Detect which cell encompasses the target text, then output its (X, Y) center coordinate. 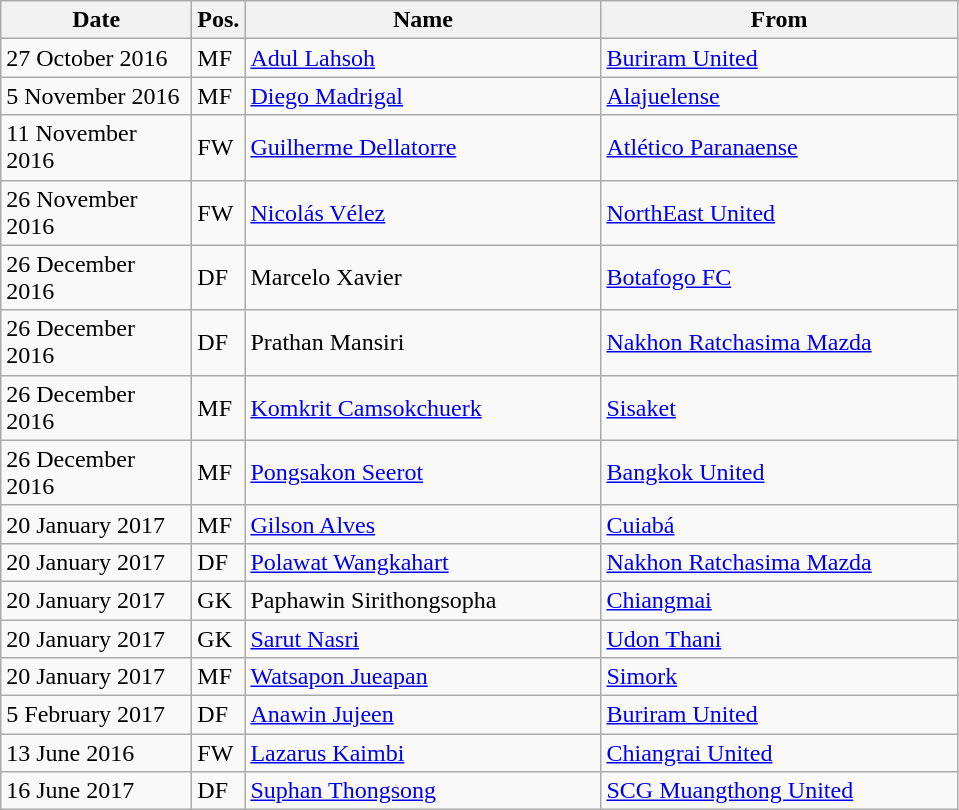
NorthEast United (779, 212)
From (779, 20)
Chiangrai United (779, 753)
Marcelo Xavier (423, 278)
Adul Lahsoh (423, 58)
Sarut Nasri (423, 639)
13 June 2016 (96, 753)
Date (96, 20)
Simork (779, 677)
Cuiabá (779, 524)
Nicolás Vélez (423, 212)
Watsapon Jueapan (423, 677)
5 November 2016 (96, 96)
Diego Madrigal (423, 96)
Pos. (218, 20)
Pongsakon Seerot (423, 472)
Bangkok United (779, 472)
5 February 2017 (96, 715)
Guilherme Dellatorre (423, 148)
Lazarus Kaimbi (423, 753)
Gilson Alves (423, 524)
Prathan Mansiri (423, 342)
Anawin Jujeen (423, 715)
Atlético Paranaense (779, 148)
Botafogo FC (779, 278)
26 November 2016 (96, 212)
16 June 2017 (96, 791)
SCG Muangthong United (779, 791)
Sisaket (779, 408)
11 November 2016 (96, 148)
Paphawin Sirithongsopha (423, 600)
Suphan Thongsong (423, 791)
Alajuelense (779, 96)
Polawat Wangkahart (423, 562)
Name (423, 20)
Chiangmai (779, 600)
Komkrit Camsokchuerk (423, 408)
Udon Thani (779, 639)
27 October 2016 (96, 58)
